Return (X, Y) of the center of cell containing provided text 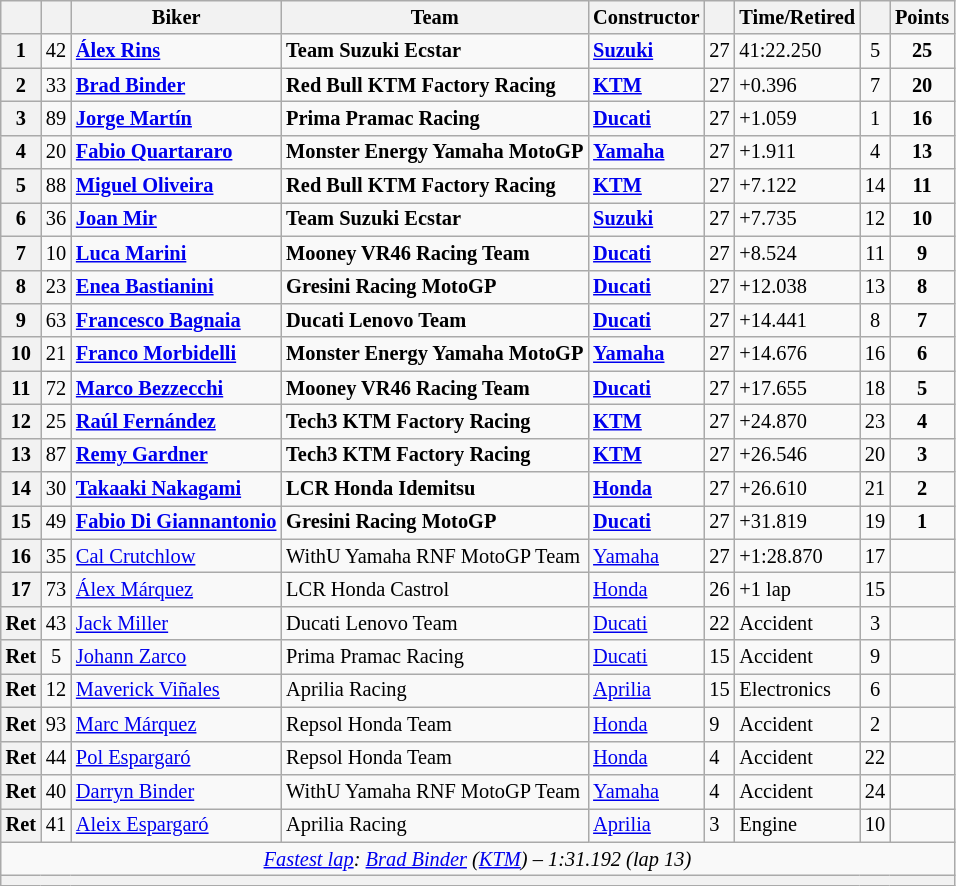
Aleix Espargaró (176, 825)
+26.610 (797, 489)
+24.870 (797, 421)
LCR Honda Idemitsu (434, 489)
87 (56, 455)
Brad Binder (176, 85)
93 (56, 724)
18 (875, 388)
41:22.250 (797, 51)
Marco Bezzecchi (176, 388)
Points (922, 17)
Maverick Viñales (176, 690)
73 (56, 589)
+17.655 (797, 388)
Marc Márquez (176, 724)
43 (56, 623)
89 (56, 118)
+31.819 (797, 522)
Álex Márquez (176, 589)
Álex Rins (176, 51)
19 (875, 522)
Remy Gardner (176, 455)
+12.038 (797, 287)
+1.911 (797, 152)
44 (56, 758)
24 (875, 791)
+7.735 (797, 219)
+14.676 (797, 354)
Miguel Oliveira (176, 186)
+7.122 (797, 186)
Francesco Bagnaia (176, 320)
+14.441 (797, 320)
+8.524 (797, 253)
Jack Miller (176, 623)
Raúl Fernández (176, 421)
Biker (176, 17)
LCR Honda Castrol (434, 589)
42 (56, 51)
Fastest lap: Brad Binder (KTM) – 1:31.192 (lap 13) (478, 859)
Pol Espargaró (176, 758)
36 (56, 219)
+0.396 (797, 85)
+26.546 (797, 455)
Darryn Binder (176, 791)
Time/Retired (797, 17)
Franco Morbidelli (176, 354)
33 (56, 85)
Engine (797, 825)
26 (719, 589)
+1.059 (797, 118)
Cal Crutchlow (176, 556)
Team (434, 17)
+1 lap (797, 589)
+1:28.870 (797, 556)
88 (56, 186)
72 (56, 388)
Fabio Quartararo (176, 152)
41 (56, 825)
49 (56, 522)
Constructor (646, 17)
63 (56, 320)
Fabio Di Giannantonio (176, 522)
Jorge Martín (176, 118)
Luca Marini (176, 253)
Takaaki Nakagami (176, 489)
Johann Zarco (176, 657)
35 (56, 556)
Enea Bastianini (176, 287)
30 (56, 489)
40 (56, 791)
Joan Mir (176, 219)
Electronics (797, 690)
